Provide the (X, Y) coordinate of the cell's center where the given text is located.  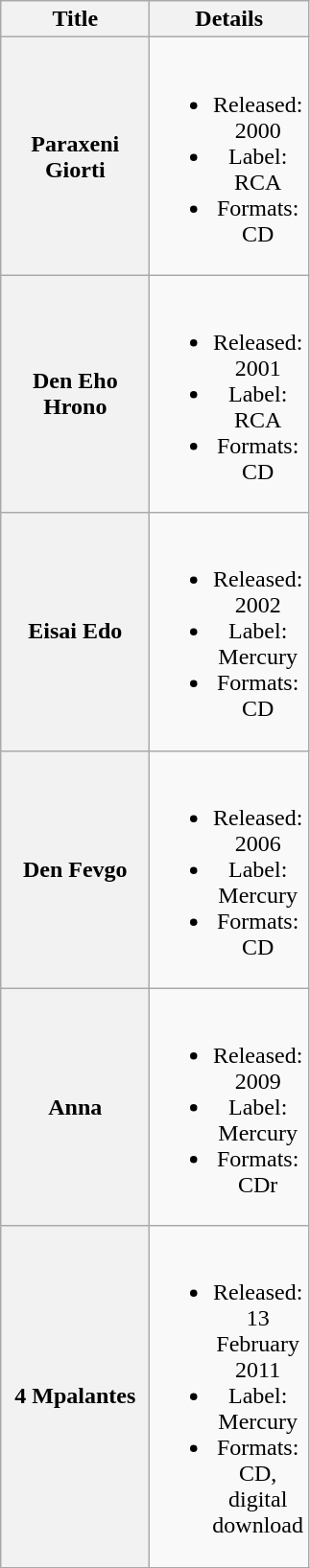
Paraxeni Giorti (75, 156)
Den Fevgo (75, 869)
Released: 2000Label: RCAFormats: CD (229, 156)
Den Eho Hrono (75, 394)
Details (229, 19)
Title (75, 19)
Released: 2002Label: MercuryFormats: CD (229, 632)
Eisai Edo (75, 632)
4 Mpalantes (75, 1396)
Released: 2001Label: RCAFormats: CD (229, 394)
Released: 2006Label: MercuryFormats: CD (229, 869)
Released: 2009Label: MercuryFormats: CDr (229, 1107)
Released: 13 February 2011Label: MercuryFormats: CD, digital download (229, 1396)
Anna (75, 1107)
